For the text-containing cell, return its midpoint in (x, y) coordinate format. 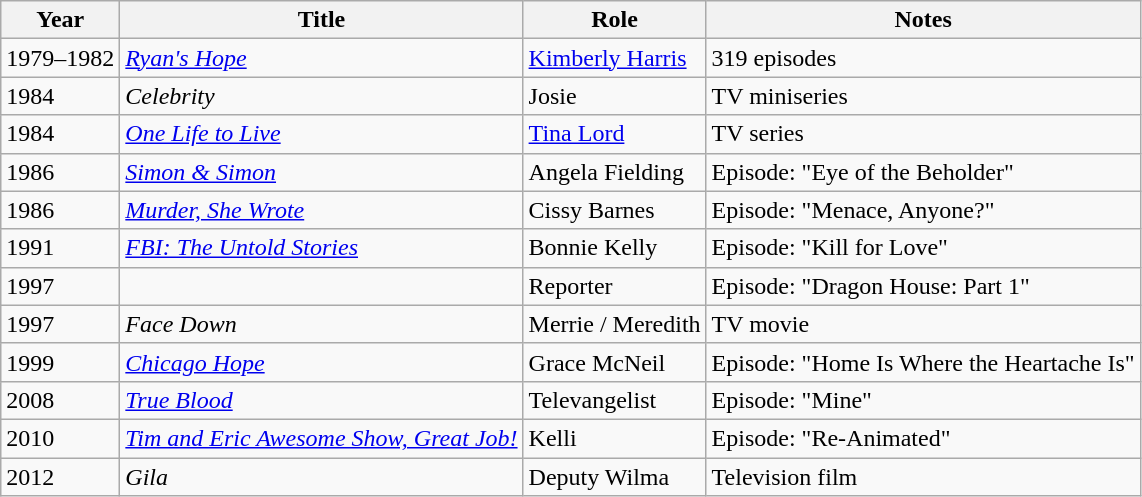
Deputy Wilma (614, 477)
Television film (923, 477)
Cissy Barnes (614, 210)
1991 (60, 248)
Chicago Hope (322, 362)
Ryan's Hope (322, 58)
Kelli (614, 438)
Episode: "Menace, Anyone?" (923, 210)
Merrie / Meredith (614, 324)
Simon & Simon (322, 172)
1999 (60, 362)
TV movie (923, 324)
Face Down (322, 324)
Josie (614, 96)
Bonnie Kelly (614, 248)
Grace McNeil (614, 362)
TV miniseries (923, 96)
Televangelist (614, 400)
Episode: "Eye of the Beholder" (923, 172)
2008 (60, 400)
FBI: The Untold Stories (322, 248)
Episode: "Kill for Love" (923, 248)
Episode: "Mine" (923, 400)
Reporter (614, 286)
Role (614, 20)
Tina Lord (614, 134)
1979–1982 (60, 58)
Murder, She Wrote (322, 210)
Episode: "Re-Animated" (923, 438)
True Blood (322, 400)
Year (60, 20)
One Life to Live (322, 134)
2012 (60, 477)
Episode: "Home Is Where the Heartache Is" (923, 362)
Notes (923, 20)
2010 (60, 438)
Kimberly Harris (614, 58)
Gila (322, 477)
319 episodes (923, 58)
TV series (923, 134)
Title (322, 20)
Celebrity (322, 96)
Angela Fielding (614, 172)
Episode: "Dragon House: Part 1" (923, 286)
Tim and Eric Awesome Show, Great Job! (322, 438)
